Find where the given text appears and provide that cell's center as (x, y) coordinate. 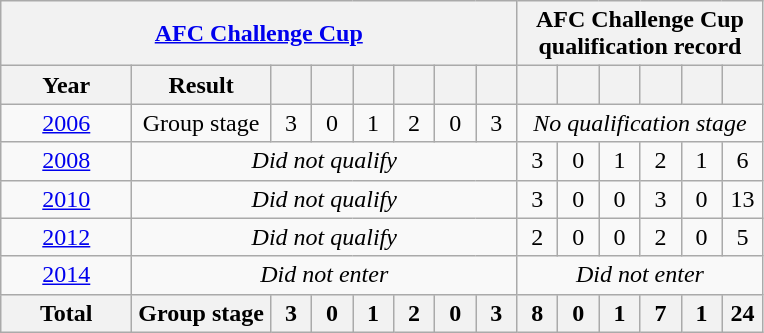
Result (202, 85)
AFC Challenge Cup qualification record (640, 34)
Total (66, 313)
6 (742, 161)
13 (742, 199)
AFC Challenge Cup (259, 34)
2012 (66, 237)
2010 (66, 199)
24 (742, 313)
7 (660, 313)
8 (538, 313)
No qualification stage (640, 123)
Year (66, 85)
2008 (66, 161)
2006 (66, 123)
5 (742, 237)
2014 (66, 275)
